Locate the cell with the specified text and output its [x, y] center coordinate. 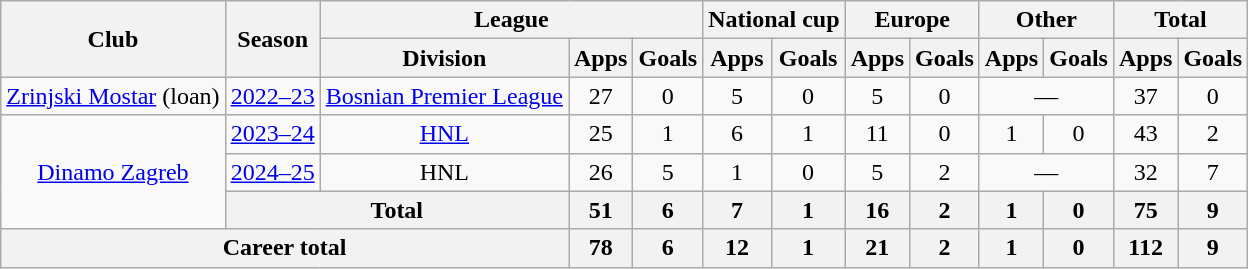
12 [737, 248]
32 [1145, 172]
25 [600, 134]
2023–24 [272, 134]
Other [1046, 20]
Bosnian Premier League [444, 96]
26 [600, 172]
37 [1145, 96]
Season [272, 39]
75 [1145, 210]
51 [600, 210]
National cup [774, 20]
112 [1145, 248]
16 [877, 210]
2022–23 [272, 96]
Dinamo Zagreb [113, 172]
2024–25 [272, 172]
Division [444, 58]
Zrinjski Mostar (loan) [113, 96]
11 [877, 134]
78 [600, 248]
League [511, 20]
43 [1145, 134]
27 [600, 96]
Europe [912, 20]
Career total [285, 248]
Club [113, 39]
21 [877, 248]
